Scan for the cell matching the given text and deliver its (x, y) coordinate at center. 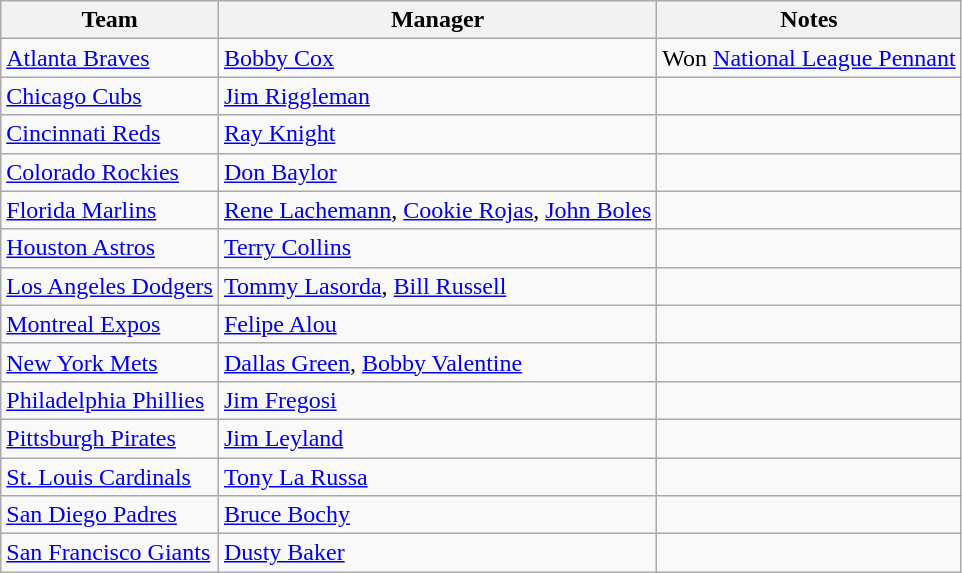
Bruce Bochy (437, 515)
Florida Marlins (110, 210)
Dusty Baker (437, 553)
Don Baylor (437, 172)
Manager (437, 20)
Tony La Russa (437, 477)
Terry Collins (437, 248)
Chicago Cubs (110, 96)
Jim Leyland (437, 438)
Dallas Green, Bobby Valentine (437, 362)
Rene Lachemann, Cookie Rojas, John Boles (437, 210)
Pittsburgh Pirates (110, 438)
Montreal Expos (110, 324)
Ray Knight (437, 134)
Team (110, 20)
Bobby Cox (437, 58)
Philadelphia Phillies (110, 400)
Jim Riggleman (437, 96)
New York Mets (110, 362)
Cincinnati Reds (110, 134)
Colorado Rockies (110, 172)
Tommy Lasorda, Bill Russell (437, 286)
St. Louis Cardinals (110, 477)
Houston Astros (110, 248)
Jim Fregosi (437, 400)
San Francisco Giants (110, 553)
Notes (809, 20)
San Diego Padres (110, 515)
Atlanta Braves (110, 58)
Won National League Pennant (809, 58)
Los Angeles Dodgers (110, 286)
Felipe Alou (437, 324)
